Detect which cell encompasses the target text, then output its (x, y) center coordinate. 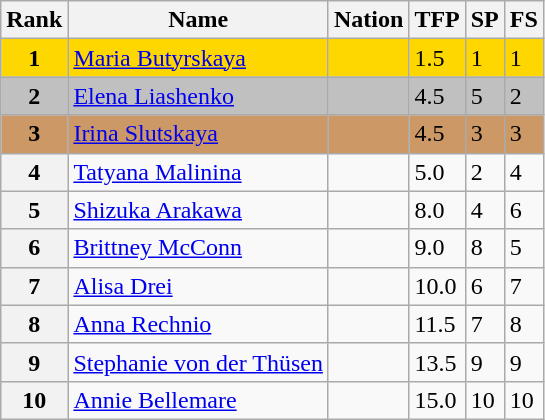
Tatyana Malinina (198, 172)
Rank (34, 20)
Irina Slutskaya (198, 134)
11.5 (437, 324)
8.0 (437, 210)
1.5 (437, 58)
13.5 (437, 362)
Anna Rechnio (198, 324)
SP (484, 20)
Name (198, 20)
Stephanie von der Thüsen (198, 362)
Annie Bellemare (198, 400)
15.0 (437, 400)
5.0 (437, 172)
Alisa Drei (198, 286)
Maria Butyrskaya (198, 58)
Brittney McConn (198, 248)
FS (524, 20)
TFP (437, 20)
Elena Liashenko (198, 96)
Shizuka Arakawa (198, 210)
9.0 (437, 248)
Nation (368, 20)
10.0 (437, 286)
